Locate the cell with the specified text and output its [x, y] center coordinate. 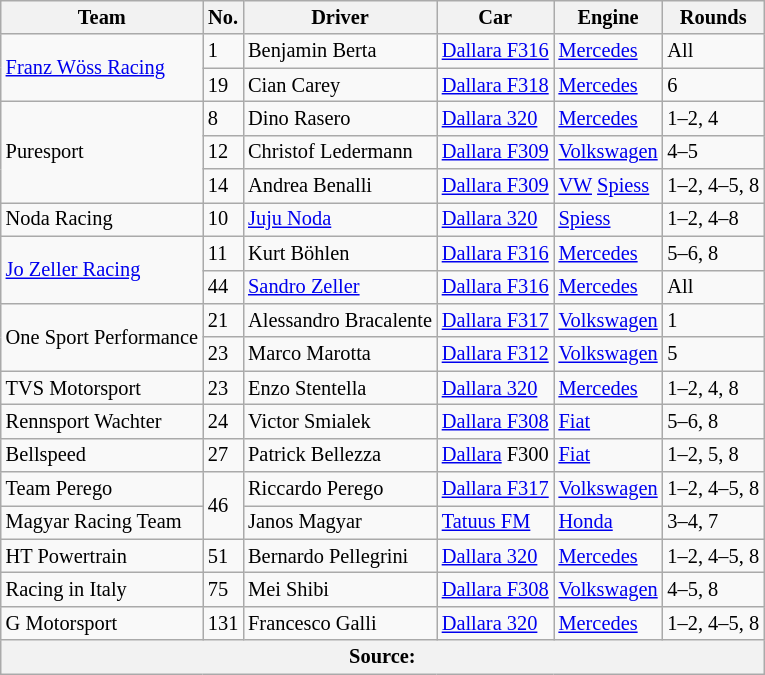
Franz Wöss Racing [102, 68]
Puresport [102, 152]
Bellspeed [102, 455]
3–4, 7 [714, 522]
1–2, 4 [714, 118]
One Sport Performance [102, 336]
Kurt Böhlen [340, 253]
131 [223, 623]
Car [496, 17]
Dallara F312 [496, 354]
Mei Shibi [340, 589]
No. [223, 17]
Spiess [608, 219]
27 [223, 455]
Enzo Stentella [340, 388]
4–5, 8 [714, 589]
Marco Marotta [340, 354]
Patrick Bellezza [340, 455]
Francesco Galli [340, 623]
14 [223, 186]
Andrea Benalli [340, 186]
1–2, 4–8 [714, 219]
24 [223, 421]
5 [714, 354]
Benjamin Berta [340, 51]
Jo Zeller Racing [102, 270]
4–5 [714, 152]
1–2, 5, 8 [714, 455]
Team [102, 17]
Cian Carey [340, 85]
12 [223, 152]
Noda Racing [102, 219]
11 [223, 253]
Rounds [714, 17]
Dino Rasero [340, 118]
Tatuus FM [496, 522]
Driver [340, 17]
21 [223, 320]
46 [223, 506]
8 [223, 118]
Bernardo Pellegrini [340, 556]
HT Powertrain [102, 556]
51 [223, 556]
Magyar Racing Team [102, 522]
Engine [608, 17]
Honda [608, 522]
Team Perego [102, 489]
Janos Magyar [340, 522]
VW Spiess [608, 186]
G Motorsport [102, 623]
Christof Ledermann [340, 152]
Riccardo Perego [340, 489]
44 [223, 287]
Racing in Italy [102, 589]
75 [223, 589]
Dallara F318 [496, 85]
Sandro Zeller [340, 287]
1–2, 4, 8 [714, 388]
Dallara F300 [496, 455]
TVS Motorsport [102, 388]
Alessandro Bracalente [340, 320]
Rennsport Wachter [102, 421]
6 [714, 85]
Juju Noda [340, 219]
10 [223, 219]
19 [223, 85]
Source: [382, 657]
Victor Smialek [340, 421]
